Identify which cell holds the provided text, then report its (X, Y) central coordinate. 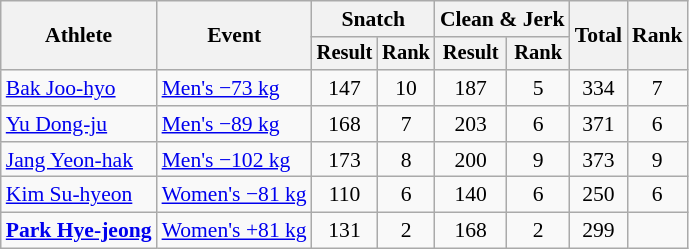
131 (345, 231)
Park Hye-jeong (79, 231)
Bak Joo-hyo (79, 88)
Total (598, 36)
Men's −89 kg (234, 124)
334 (598, 88)
Women's +81 kg (234, 231)
8 (406, 160)
140 (471, 195)
Jang Yeon-hak (79, 160)
203 (471, 124)
173 (345, 160)
147 (345, 88)
250 (598, 195)
371 (598, 124)
200 (471, 160)
10 (406, 88)
Women's −81 kg (234, 195)
Snatch (374, 19)
Clean & Jerk (502, 19)
110 (345, 195)
187 (471, 88)
Men's −102 kg (234, 160)
373 (598, 160)
299 (598, 231)
Athlete (79, 36)
Men's −73 kg (234, 88)
Yu Dong-ju (79, 124)
Event (234, 36)
Kim Su-hyeon (79, 195)
5 (538, 88)
